Find where the given text appears and provide that cell's center as (X, Y) coordinate. 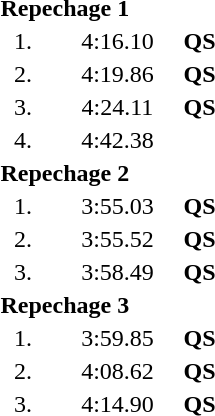
3:59.85 (118, 338)
4:42.38 (118, 140)
3:55.03 (118, 206)
4:16.10 (118, 41)
4:19.86 (118, 74)
4:08.62 (118, 371)
3:58.49 (118, 272)
4:24.11 (118, 107)
3:55.52 (118, 239)
